Determine the (X, Y) coordinate at the center of the cell enclosing the given text.  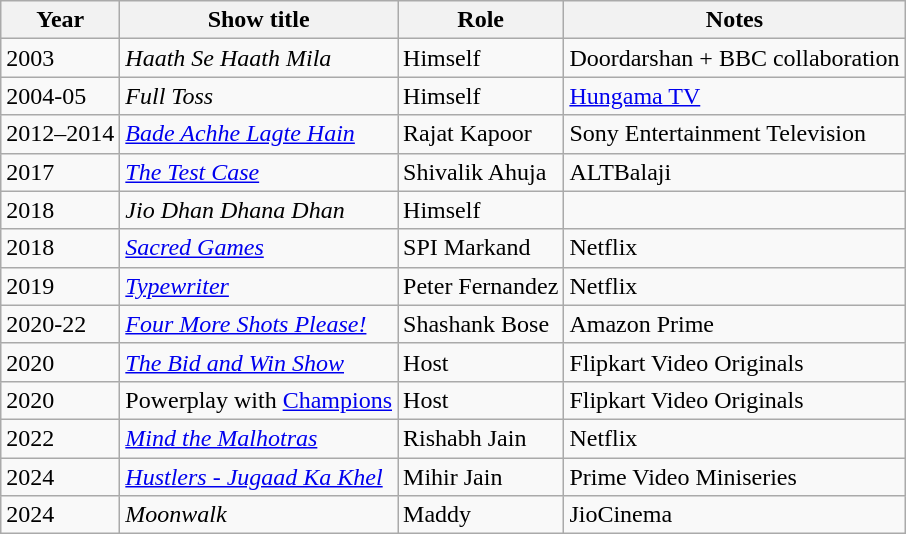
Typewriter (259, 286)
Show title (259, 20)
2020-22 (60, 324)
Sony Entertainment Television (734, 134)
The Bid and Win Show (259, 362)
Notes (734, 20)
Maddy (481, 515)
Powerplay with Champions (259, 400)
Shivalik Ahuja (481, 172)
Shashank Bose (481, 324)
Rishabh Jain (481, 438)
Role (481, 20)
Hustlers - Jugaad Ka Khel (259, 477)
2004-05 (60, 96)
The Test Case (259, 172)
Prime Video Miniseries (734, 477)
Mihir Jain (481, 477)
Four More Shots Please! (259, 324)
Moonwalk (259, 515)
Sacred Games (259, 248)
Doordarshan + BBC collaboration (734, 58)
2022 (60, 438)
Mind the Malhotras (259, 438)
2019 (60, 286)
Hungama TV (734, 96)
2017 (60, 172)
Amazon Prime (734, 324)
2003 (60, 58)
Jio Dhan Dhana Dhan (259, 210)
Year (60, 20)
Rajat Kapoor (481, 134)
Haath Se Haath Mila (259, 58)
2012–2014 (60, 134)
ALTBalaji (734, 172)
JioCinema (734, 515)
SPI Markand (481, 248)
Peter Fernandez (481, 286)
Bade Achhe Lagte Hain (259, 134)
Full Toss (259, 96)
